Return the (x, y) coordinate for the center point of the cell that contains the specified text.  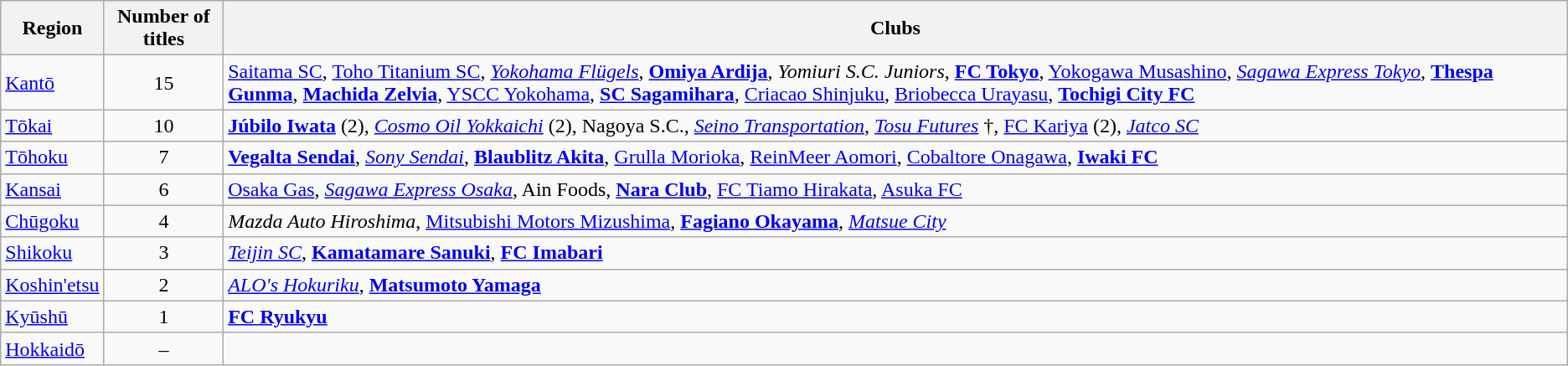
FC Ryukyu (896, 317)
3 (163, 253)
2 (163, 285)
Region (52, 28)
Kantō (52, 82)
Kyūshū (52, 317)
Shikoku (52, 253)
Hokkaidō (52, 348)
– (163, 348)
Tōhoku (52, 157)
Vegalta Sendai, Sony Sendai, Blaublitz Akita, Grulla Morioka, ReinMeer Aomori, Cobaltore Onagawa, Iwaki FC (896, 157)
Teijin SC, Kamatamare Sanuki, FC Imabari (896, 253)
ALO's Hokuriku, Matsumoto Yamaga (896, 285)
1 (163, 317)
Chūgoku (52, 221)
Koshin'etsu (52, 285)
6 (163, 189)
15 (163, 82)
Clubs (896, 28)
4 (163, 221)
7 (163, 157)
Tōkai (52, 126)
Júbilo Iwata (2), Cosmo Oil Yokkaichi (2), Nagoya S.C., Seino Transportation, Tosu Futures †, FC Kariya (2), Jatco SC (896, 126)
Kansai (52, 189)
10 (163, 126)
Mazda Auto Hiroshima, Mitsubishi Motors Mizushima, Fagiano Okayama, Matsue City (896, 221)
Number of titles (163, 28)
Osaka Gas, Sagawa Express Osaka, Ain Foods, Nara Club, FC Tiamo Hirakata, Asuka FC (896, 189)
